Return [x, y] of the center of cell containing provided text 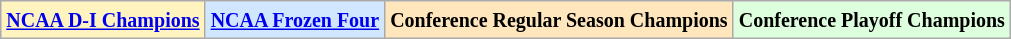
Conference Playoff Champions [872, 20]
NCAA Frozen Four [295, 20]
NCAA D-I Champions [103, 20]
Conference Regular Season Champions [560, 20]
